Locate the cell with the specified text and output its (x, y) center coordinate. 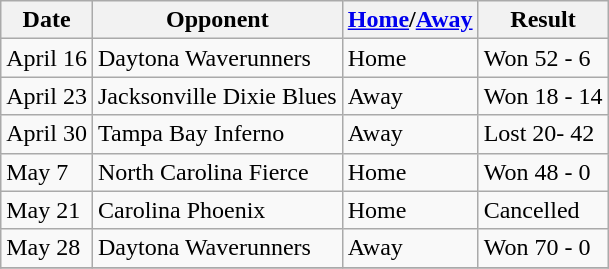
April 16 (47, 58)
Home/Away (410, 20)
North Carolina Fierce (217, 172)
Jacksonville Dixie Blues (217, 96)
April 23 (47, 96)
April 30 (47, 134)
Date (47, 20)
May 7 (47, 172)
Won 18 - 14 (543, 96)
May 28 (47, 248)
Cancelled (543, 210)
May 21 (47, 210)
Opponent (217, 20)
Won 48 - 0 (543, 172)
Carolina Phoenix (217, 210)
Result (543, 20)
Won 52 - 6 (543, 58)
Won 70 - 0 (543, 248)
Lost 20- 42 (543, 134)
Tampa Bay Inferno (217, 134)
